Pinpoint the cell where the given text exists, returning its [X, Y] midpoint coordinate. 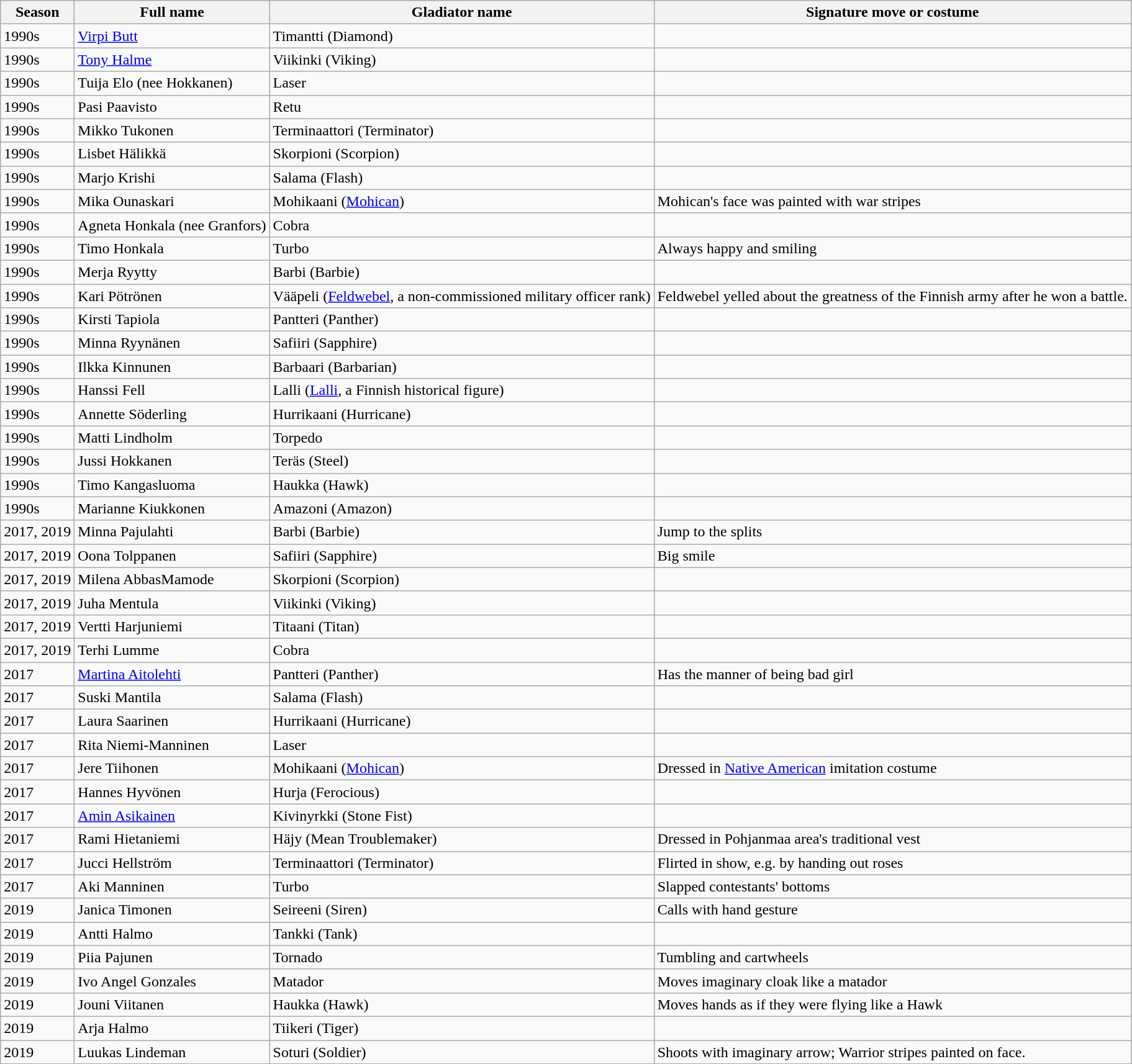
Luukas Lindeman [172, 1052]
Moves hands as if they were flying like a Hawk [892, 1004]
Full name [172, 12]
Calls with hand gesture [892, 910]
Virpi Butt [172, 36]
Barbaari (Barbarian) [462, 367]
Ivo Angel Gonzales [172, 981]
Always happy and smiling [892, 248]
Annette Söderling [172, 414]
Tony Halme [172, 60]
Lalli (Lalli, a Finnish historical figure) [462, 390]
Hurja (Ferocious) [462, 792]
Tankki (Tank) [462, 934]
Rita Niemi-Manninen [172, 745]
Jucci Hellström [172, 863]
Mikko Tukonen [172, 130]
Vääpeli (Feldwebel, a non-commissioned military officer rank) [462, 296]
Retu [462, 107]
Kirsti Tapiola [172, 320]
Tumbling and cartwheels [892, 957]
Jere Tiihonen [172, 769]
Rami Hietaniemi [172, 839]
Titaani (Titan) [462, 626]
Gladiator name [462, 12]
Oona Tolppanen [172, 556]
Signature move or costume [892, 12]
Torpedo [462, 438]
Timo Kangasluoma [172, 485]
Arja Halmo [172, 1028]
Mika Ounaskari [172, 201]
Milena AbbasMamode [172, 579]
Teräs (Steel) [462, 461]
Aki Manninen [172, 886]
Häjy (Mean Troublemaker) [462, 839]
Minna Ryynänen [172, 343]
Martina Aitolehti [172, 674]
Lisbet Hälikkä [172, 154]
Amin Asikainen [172, 816]
Ilkka Kinnunen [172, 367]
Dressed in Pohjanmaa area's traditional vest [892, 839]
Timantti (Diamond) [462, 36]
Season [37, 12]
Tiikeri (Tiger) [462, 1028]
Minna Pajulahti [172, 532]
Feldwebel yelled about the greatness of the Finnish army after he won a battle. [892, 296]
Kivinyrkki (Stone Fist) [462, 816]
Matti Lindholm [172, 438]
Timo Honkala [172, 248]
Antti Halmo [172, 934]
Agneta Honkala (nee Granfors) [172, 225]
Laura Saarinen [172, 721]
Tornado [462, 957]
Amazoni (Amazon) [462, 508]
Tuija Elo (nee Hokkanen) [172, 83]
Pasi Paavisto [172, 107]
Slapped contestants' bottoms [892, 886]
Soturi (Soldier) [462, 1052]
Kari Pötrönen [172, 296]
Juha Mentula [172, 603]
Terhi Lumme [172, 650]
Marianne Kiukkonen [172, 508]
Dressed in Native American imitation costume [892, 769]
Jouni Viitanen [172, 1004]
Mohican's face was painted with war stripes [892, 201]
Janica Timonen [172, 910]
Moves imaginary cloak like a matador [892, 981]
Merja Ryytty [172, 272]
Suski Mantila [172, 698]
Big smile [892, 556]
Hanssi Fell [172, 390]
Matador [462, 981]
Vertti Harjuniemi [172, 626]
Jussi Hokkanen [172, 461]
Has the manner of being bad girl [892, 674]
Seireeni (Siren) [462, 910]
Flirted in show, e.g. by handing out roses [892, 863]
Jump to the splits [892, 532]
Hannes Hyvönen [172, 792]
Piia Pajunen [172, 957]
Shoots with imaginary arrow; Warrior stripes painted on face. [892, 1052]
Marjo Krishi [172, 178]
